Capture the cell that displays the provided text and extract its (x, y) central coordinate. 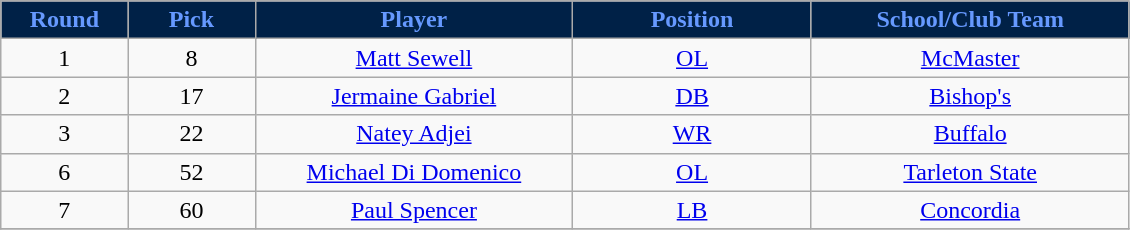
Buffalo (970, 134)
McMaster (970, 58)
Player (414, 20)
LB (692, 210)
Michael Di Domenico (414, 172)
7 (64, 210)
17 (192, 96)
52 (192, 172)
Concordia (970, 210)
6 (64, 172)
1 (64, 58)
2 (64, 96)
Tarleton State (970, 172)
Round (64, 20)
Pick (192, 20)
WR (692, 134)
DB (692, 96)
School/Club Team (970, 20)
Bishop's (970, 96)
60 (192, 210)
Position (692, 20)
3 (64, 134)
Paul Spencer (414, 210)
Matt Sewell (414, 58)
Natey Adjei (414, 134)
22 (192, 134)
Jermaine Gabriel (414, 96)
8 (192, 58)
